Pinpoint the cell where the given text exists, returning its [x, y] midpoint coordinate. 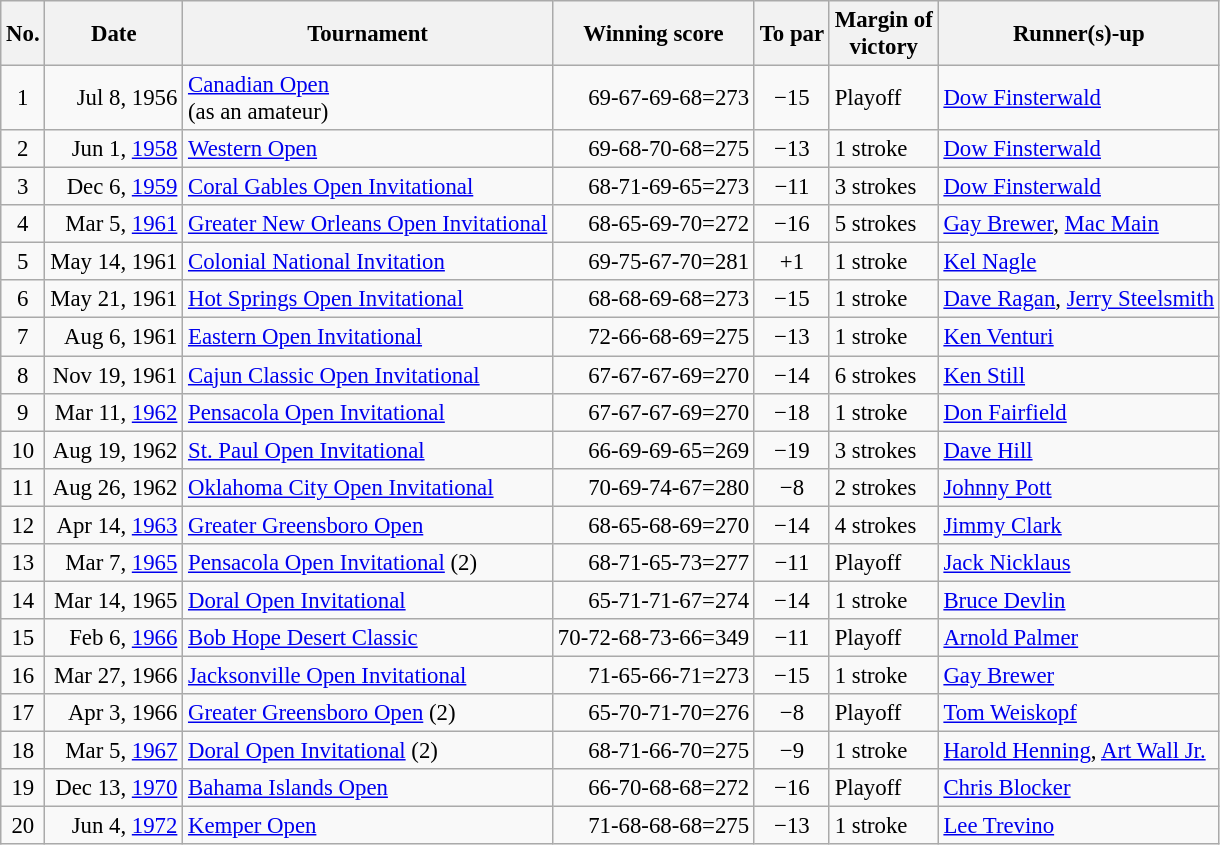
3 [23, 187]
−19 [792, 450]
72-66-68-69=275 [654, 337]
13 [23, 563]
Mar 5, 1967 [114, 751]
66-70-68-68=272 [654, 788]
Harold Henning, Art Wall Jr. [1078, 751]
Dave Ragan, Jerry Steelsmith [1078, 299]
Ken Venturi [1078, 337]
69-68-70-68=275 [654, 149]
Mar 14, 1965 [114, 600]
Aug 26, 1962 [114, 487]
Cajun Classic Open Invitational [368, 375]
Jul 8, 1956 [114, 98]
20 [23, 826]
Dec 13, 1970 [114, 788]
12 [23, 525]
2 [23, 149]
St. Paul Open Invitational [368, 450]
Jimmy Clark [1078, 525]
Jun 4, 1972 [114, 826]
70-69-74-67=280 [654, 487]
Greater Greensboro Open [368, 525]
Dave Hill [1078, 450]
Canadian Open(as an amateur) [368, 98]
Doral Open Invitational [368, 600]
4 [23, 224]
9 [23, 412]
Jacksonville Open Invitational [368, 675]
Feb 6, 1966 [114, 638]
Oklahoma City Open Invitational [368, 487]
Johnny Pott [1078, 487]
70-72-68-73-66=349 [654, 638]
Eastern Open Invitational [368, 337]
15 [23, 638]
10 [23, 450]
Lee Trevino [1078, 826]
No. [23, 34]
Apr 14, 1963 [114, 525]
Mar 11, 1962 [114, 412]
Date [114, 34]
Pensacola Open Invitational [368, 412]
Apr 3, 1966 [114, 713]
Margin ofvictory [884, 34]
Mar 7, 1965 [114, 563]
Tournament [368, 34]
11 [23, 487]
Tom Weiskopf [1078, 713]
14 [23, 600]
8 [23, 375]
Greater Greensboro Open (2) [368, 713]
17 [23, 713]
68-71-69-65=273 [654, 187]
−9 [792, 751]
+1 [792, 262]
Kel Nagle [1078, 262]
69-67-69-68=273 [654, 98]
1 [23, 98]
19 [23, 788]
Aug 19, 1962 [114, 450]
66-69-69-65=269 [654, 450]
Bob Hope Desert Classic [368, 638]
68-71-66-70=275 [654, 751]
7 [23, 337]
Bruce Devlin [1078, 600]
Ken Still [1078, 375]
6 [23, 299]
6 strokes [884, 375]
To par [792, 34]
65-71-71-67=274 [654, 600]
Coral Gables Open Invitational [368, 187]
71-65-66-71=273 [654, 675]
Greater New Orleans Open Invitational [368, 224]
Dec 6, 1959 [114, 187]
69-75-67-70=281 [654, 262]
16 [23, 675]
Aug 6, 1961 [114, 337]
4 strokes [884, 525]
May 14, 1961 [114, 262]
5 [23, 262]
5 strokes [884, 224]
Bahama Islands Open [368, 788]
Jun 1, 1958 [114, 149]
Chris Blocker [1078, 788]
Jack Nicklaus [1078, 563]
May 21, 1961 [114, 299]
Doral Open Invitational (2) [368, 751]
Winning score [654, 34]
65-70-71-70=276 [654, 713]
18 [23, 751]
Mar 5, 1961 [114, 224]
Don Fairfield [1078, 412]
−18 [792, 412]
Mar 27, 1966 [114, 675]
Nov 19, 1961 [114, 375]
Kemper Open [368, 826]
Gay Brewer [1078, 675]
68-65-69-70=272 [654, 224]
68-71-65-73=277 [654, 563]
68-65-68-69=270 [654, 525]
2 strokes [884, 487]
71-68-68-68=275 [654, 826]
Gay Brewer, Mac Main [1078, 224]
Runner(s)-up [1078, 34]
68-68-69-68=273 [654, 299]
Colonial National Invitation [368, 262]
Arnold Palmer [1078, 638]
Western Open [368, 149]
Hot Springs Open Invitational [368, 299]
Pensacola Open Invitational (2) [368, 563]
